Find where the given text appears and provide that cell's center as [x, y] coordinate. 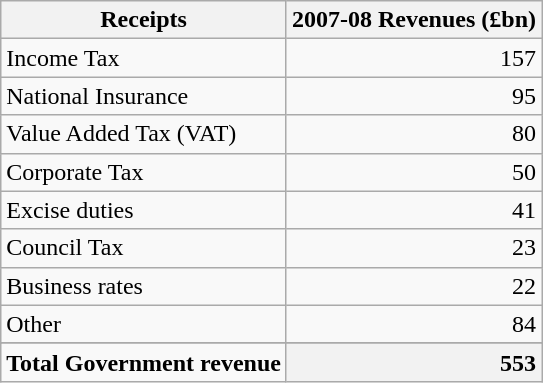
Receipts [144, 20]
Other [144, 324]
Total Government revenue [144, 362]
Value Added Tax (VAT) [144, 134]
95 [414, 96]
157 [414, 58]
Council Tax [144, 248]
Business rates [144, 286]
80 [414, 134]
Income Tax [144, 58]
Corporate Tax [144, 172]
50 [414, 172]
Excise duties [144, 210]
22 [414, 286]
National Insurance [144, 96]
23 [414, 248]
553 [414, 362]
84 [414, 324]
41 [414, 210]
2007-08 Revenues (£bn) [414, 20]
